Extract the (x, y) coordinate from the center of the cell holding the provided text.  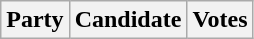
Votes (220, 20)
Party (35, 20)
Candidate (128, 20)
